Return the [x, y] coordinate for the center point of the cell that contains the specified text.  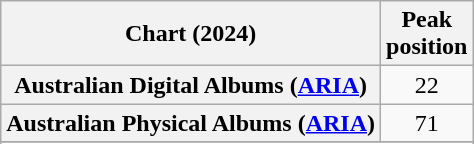
Australian Digital Albums (ARIA) [191, 85]
Peakposition [427, 34]
Chart (2024) [191, 34]
71 [427, 123]
22 [427, 85]
Australian Physical Albums (ARIA) [191, 123]
